Find where the given text appears and provide that cell's center as [x, y] coordinate. 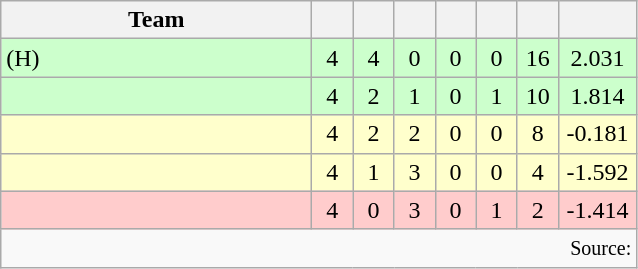
Source: [319, 248]
10 [538, 96]
-1.592 [598, 172]
8 [538, 134]
-0.181 [598, 134]
2.031 [598, 58]
Team [156, 20]
(H) [156, 58]
-1.414 [598, 210]
1.814 [598, 96]
16 [538, 58]
